Locate the cell with the specified text and output its [X, Y] center coordinate. 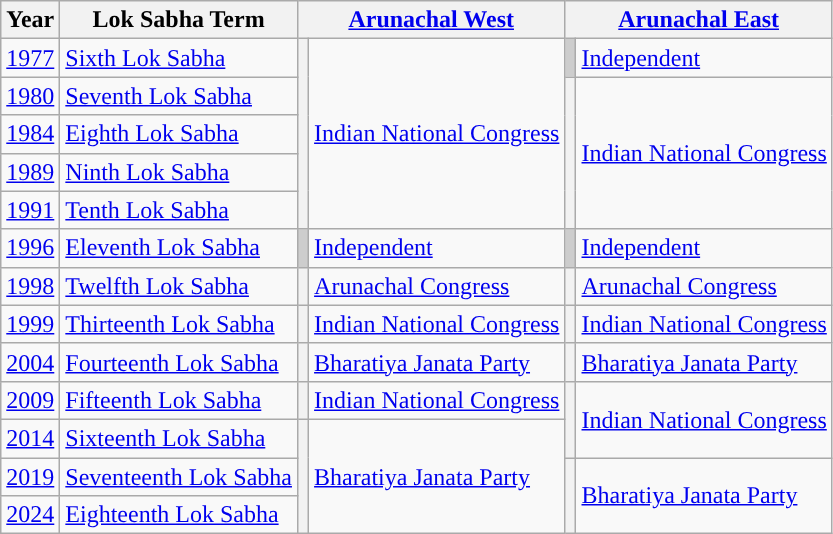
1996 [30, 248]
1977 [30, 58]
Eighteenth Lok Sabha [179, 515]
2014 [30, 438]
1989 [30, 172]
Lok Sabha Term [179, 20]
Fourteenth Lok Sabha [179, 362]
1998 [30, 286]
Arunachal East [698, 20]
1980 [30, 96]
Seventeenth Lok Sabha [179, 477]
2024 [30, 515]
Eighth Lok Sabha [179, 134]
Sixth Lok Sabha [179, 58]
2009 [30, 400]
1999 [30, 324]
Thirteenth Lok Sabha [179, 324]
Eleventh Lok Sabha [179, 248]
Arunachal West [430, 20]
Twelfth Lok Sabha [179, 286]
2019 [30, 477]
Year [30, 20]
Fifteenth Lok Sabha [179, 400]
Tenth Lok Sabha [179, 210]
1984 [30, 134]
1991 [30, 210]
Seventh Lok Sabha [179, 96]
Ninth Lok Sabha [179, 172]
Sixteenth Lok Sabha [179, 438]
2004 [30, 362]
